From the cell containing the given text, extract its center point as (x, y) coordinate. 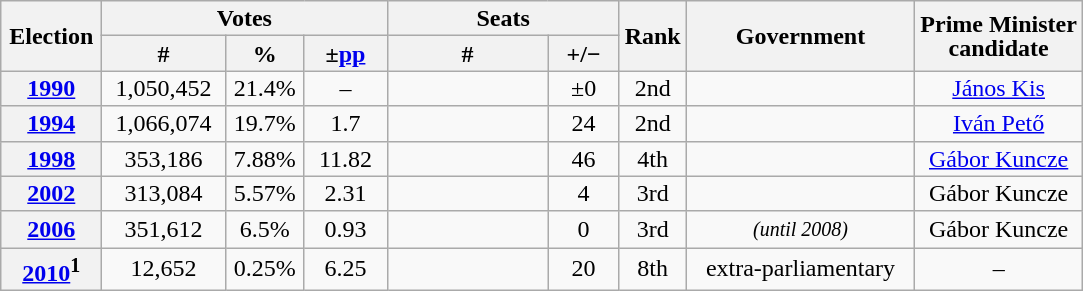
Rank (652, 36)
4th (652, 158)
7.88% (264, 158)
20101 (52, 270)
353,186 (164, 158)
% (264, 54)
2.31 (346, 194)
Iván Pető (999, 124)
20 (584, 270)
1,050,452 (164, 88)
5.57% (264, 194)
1990 (52, 88)
±0 (584, 88)
Government (800, 36)
0 (584, 230)
Prime Ministercandidate (999, 36)
11.82 (346, 158)
0.93 (346, 230)
Election (52, 36)
0.25% (264, 270)
1,066,074 (164, 124)
±pp (346, 54)
Seats (503, 18)
21.4% (264, 88)
4 (584, 194)
19.7% (264, 124)
351,612 (164, 230)
46 (584, 158)
2006 (52, 230)
8th (652, 270)
+/− (584, 54)
extra-parliamentary (800, 270)
6.5% (264, 230)
Votes (244, 18)
313,084 (164, 194)
1994 (52, 124)
(until 2008) (800, 230)
24 (584, 124)
János Kis (999, 88)
2002 (52, 194)
1998 (52, 158)
1.7 (346, 124)
12,652 (164, 270)
6.25 (346, 270)
